Return the (x, y) coordinate for the center point of the cell that contains the specified text.  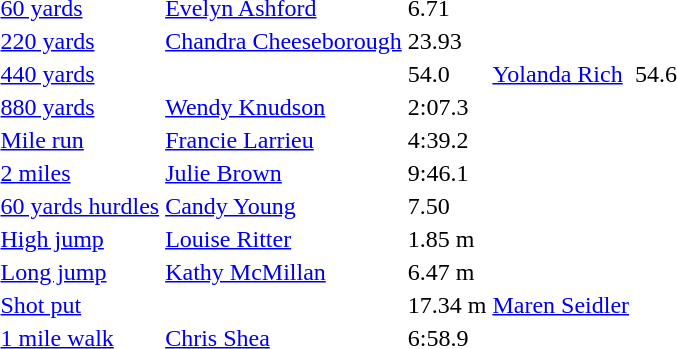
54.0 (447, 74)
Wendy Knudson (284, 107)
23.93 (447, 41)
Maren Seidler (561, 305)
Candy Young (284, 206)
1.85 m (447, 239)
17.34 m (447, 305)
6.47 m (447, 272)
Yolanda Rich (561, 74)
9:46.1 (447, 173)
Louise Ritter (284, 239)
Francie Larrieu (284, 140)
4:39.2 (447, 140)
Julie Brown (284, 173)
Kathy McMillan (284, 272)
Chandra Cheeseborough (284, 41)
7.50 (447, 206)
2:07.3 (447, 107)
